Locate the cell with the specified text and output its (X, Y) center coordinate. 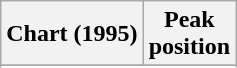
Peakposition (189, 34)
Chart (1995) (72, 34)
